Search for the cell housing the specified text and yield its [x, y] center coordinate. 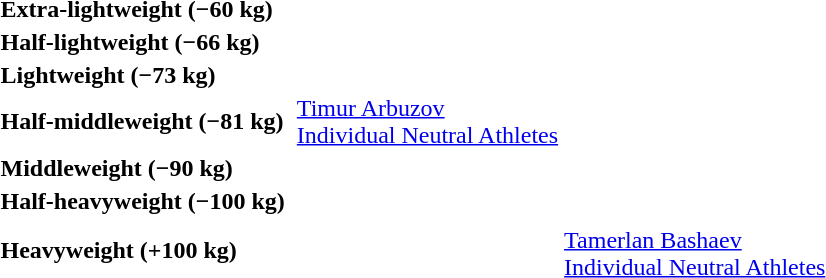
Timur Arbuzov Individual Neutral Athletes [427, 122]
